Identify which cell holds the provided text, then report its (X, Y) central coordinate. 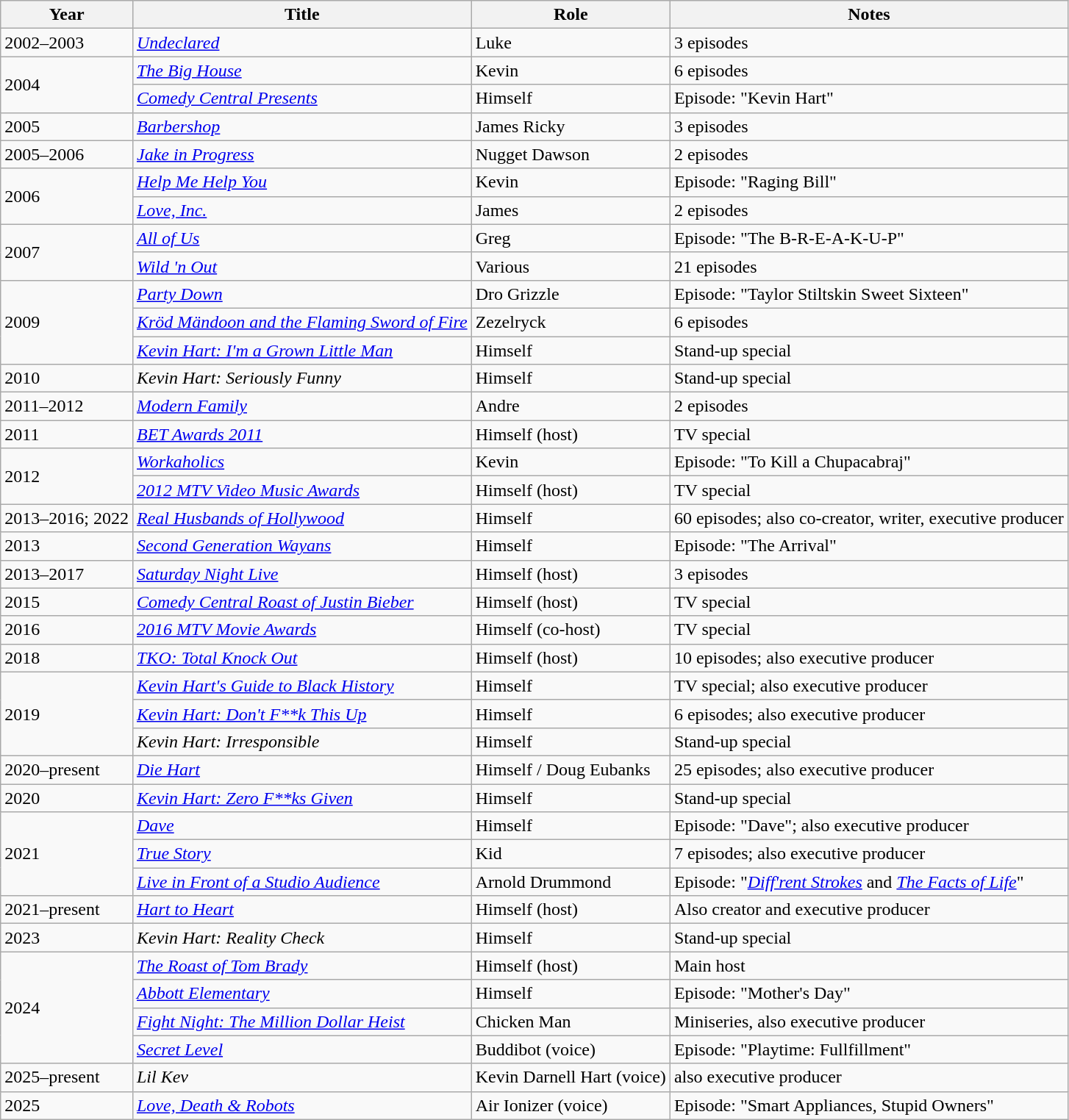
2011 (67, 434)
Miniseries, also executive producer (869, 1022)
Modern Family (301, 406)
2009 (67, 322)
Saturday Night Live (301, 574)
2018 (67, 658)
Kevin Hart: I'm a Grown Little Man (301, 351)
2020 (67, 797)
Episode: "The B-R-E-A-K-U-P" (869, 238)
Wild 'n Out (301, 266)
Year (67, 15)
Buddibot (voice) (571, 1049)
Kevin Hart: Reality Check (301, 938)
Party Down (301, 294)
Real Husbands of Hollywood (301, 518)
2020–present (67, 769)
Role (571, 15)
Episode: "Dave"; also executive producer (869, 826)
Nugget Dawson (571, 154)
Kevin Hart's Guide to Black History (301, 686)
TKO: Total Knock Out (301, 658)
BET Awards 2011 (301, 434)
Episode: "To Kill a Chupacabraj" (869, 462)
2012 (67, 476)
2023 (67, 938)
Episode: "The Arrival" (869, 546)
2005–2006 (67, 154)
All of Us (301, 238)
2010 (67, 378)
Secret Level (301, 1049)
Help Me Help You (301, 182)
Jake in Progress (301, 154)
Kevin Darnell Hart (voice) (571, 1077)
Fight Night: The Million Dollar Heist (301, 1022)
2025 (67, 1105)
Kevin Hart: Zero F**ks Given (301, 797)
2021–present (67, 910)
2025–present (67, 1077)
Episode: "Mother's Day" (869, 994)
Second Generation Wayans (301, 546)
2013 (67, 546)
Also creator and executive producer (869, 910)
Live in Front of a Studio Audience (301, 882)
Love, Death & Robots (301, 1105)
2005 (67, 126)
Luke (571, 43)
TV special; also executive producer (869, 686)
Die Hart (301, 769)
Various (571, 266)
Kid (571, 854)
21 episodes (869, 266)
7 episodes; also executive producer (869, 854)
2006 (67, 196)
Dave (301, 826)
James Ricky (571, 126)
2011–2012 (67, 406)
True Story (301, 854)
The Big House (301, 71)
The Roast of Tom Brady (301, 966)
2013–2016; 2022 (67, 518)
Barbershop (301, 126)
Workaholics (301, 462)
2004 (67, 85)
Arnold Drummond (571, 882)
Episode: "Taylor Stiltskin Sweet Sixteen" (869, 294)
2013–2017 (67, 574)
James (571, 210)
Main host (869, 966)
Dro Grizzle (571, 294)
60 episodes; also co-creator, writer, executive producer (869, 518)
6 episodes; also executive producer (869, 714)
2002–2003 (67, 43)
Andre (571, 406)
Hart to Heart (301, 910)
2024 (67, 1008)
25 episodes; also executive producer (869, 769)
Zezelryck (571, 322)
Kevin Hart: Don't F**k This Up (301, 714)
Kevin Hart: Seriously Funny (301, 378)
Comedy Central Presents (301, 98)
Himself / Doug Eubanks (571, 769)
Notes (869, 15)
Chicken Man (571, 1022)
2007 (67, 252)
Kröd Mändoon and the Flaming Sword of Fire (301, 322)
Lil Kev (301, 1077)
2016 (67, 630)
Love, Inc. (301, 210)
Episode: "Smart Appliances, Stupid Owners" (869, 1105)
2012 MTV Video Music Awards (301, 490)
2016 MTV Movie Awards (301, 630)
Episode: "Raging Bill" (869, 182)
10 episodes; also executive producer (869, 658)
Comedy Central Roast of Justin Bieber (301, 602)
Episode: "Kevin Hart" (869, 98)
Undeclared (301, 43)
Episode: "Diff'rent Strokes and The Facts of Life" (869, 882)
also executive producer (869, 1077)
2015 (67, 602)
Abbott Elementary (301, 994)
Kevin Hart: Irresponsible (301, 742)
2021 (67, 854)
Air Ionizer (voice) (571, 1105)
Episode: "Playtime: Fullfillment" (869, 1049)
Greg (571, 238)
Himself (co-host) (571, 630)
2019 (67, 714)
Title (301, 15)
